Capture the cell that displays the provided text and extract its [X, Y] central coordinate. 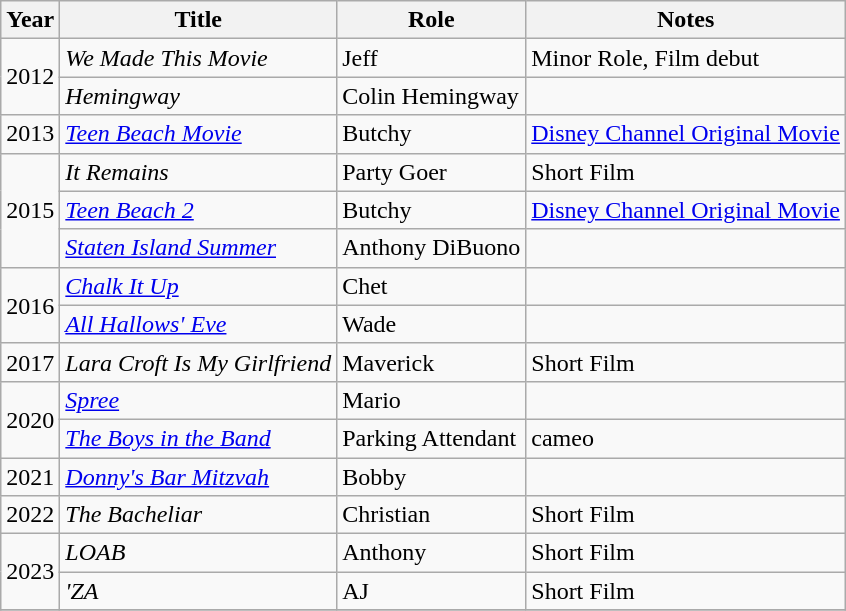
Year [30, 20]
2021 [30, 477]
We Made This Movie [198, 58]
2012 [30, 77]
Wade [432, 324]
Notes [686, 20]
Colin Hemingway [432, 96]
2013 [30, 134]
All Hallows' Eve [198, 324]
Teen Beach 2 [198, 210]
Anthony [432, 553]
Donny's Bar Mitzvah [198, 477]
cameo [686, 438]
The Boys in the Band [198, 438]
Title [198, 20]
2022 [30, 515]
Teen Beach Movie [198, 134]
The Bacheliar [198, 515]
2015 [30, 210]
Party Goer [432, 172]
It Remains [198, 172]
Spree [198, 400]
Anthony DiBuono [432, 248]
Christian [432, 515]
Bobby [432, 477]
Parking Attendant [432, 438]
'ZA [198, 591]
Lara Croft Is My Girlfriend [198, 362]
Maverick [432, 362]
Mario [432, 400]
Jeff [432, 58]
Hemingway [198, 96]
2017 [30, 362]
Staten Island Summer [198, 248]
Chalk It Up [198, 286]
2016 [30, 305]
Role [432, 20]
2023 [30, 572]
Chet [432, 286]
LOAB [198, 553]
Minor Role, Film debut [686, 58]
2020 [30, 419]
AJ [432, 591]
